Return (x, y) of the center of cell containing provided text 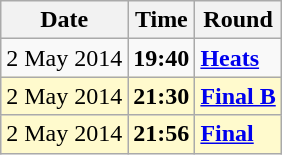
19:40 (162, 58)
Round (238, 20)
Time (162, 20)
Final B (238, 96)
Heats (238, 58)
21:30 (162, 96)
21:56 (162, 134)
Date (64, 20)
Final (238, 134)
